For the text-containing cell, return its midpoint in [X, Y] coordinate format. 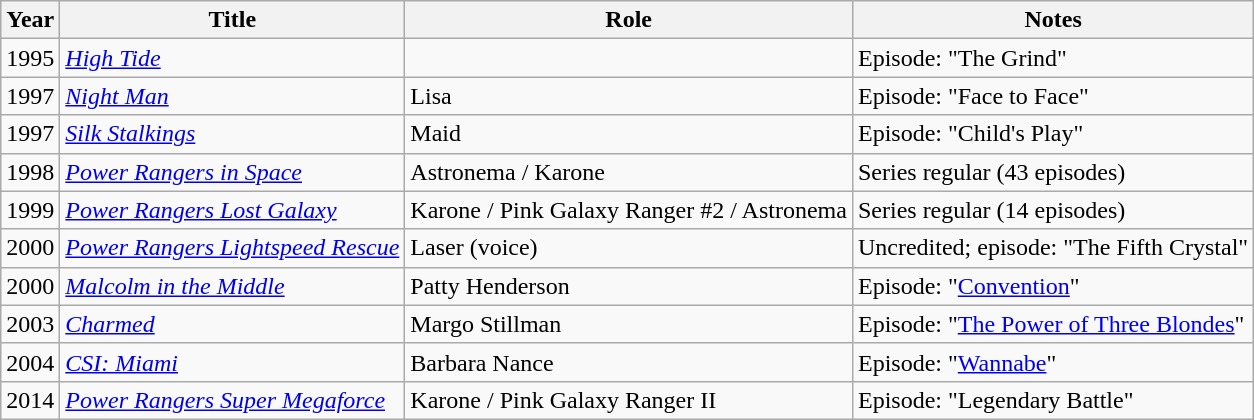
Episode: "The Power of Three Blondes" [1052, 324]
Margo Stillman [629, 324]
Power Rangers in Space [232, 172]
CSI: Miami [232, 362]
Series regular (14 episodes) [1052, 210]
Episode: "The Grind" [1052, 58]
2003 [30, 324]
Patty Henderson [629, 286]
Power Rangers Lost Galaxy [232, 210]
Power Rangers Lightspeed Rescue [232, 248]
Silk Stalkings [232, 134]
Episode: "Convention" [1052, 286]
1998 [30, 172]
Episode: "Child's Play" [1052, 134]
Episode: "Face to Face" [1052, 96]
Astronema / Karone [629, 172]
Karone / Pink Galaxy Ranger II [629, 400]
Karone / Pink Galaxy Ranger #2 / Astronema [629, 210]
Barbara Nance [629, 362]
Title [232, 20]
1999 [30, 210]
Power Rangers Super Megaforce [232, 400]
Charmed [232, 324]
Year [30, 20]
Malcolm in the Middle [232, 286]
Night Man [232, 96]
2014 [30, 400]
2004 [30, 362]
Series regular (43 episodes) [1052, 172]
Role [629, 20]
Notes [1052, 20]
Uncredited; episode: "The Fifth Crystal" [1052, 248]
High Tide [232, 58]
Lisa [629, 96]
Laser (voice) [629, 248]
Episode: "Legendary Battle" [1052, 400]
1995 [30, 58]
Episode: "Wannabe" [1052, 362]
Maid [629, 134]
